Search for the cell housing the specified text and yield its (X, Y) center coordinate. 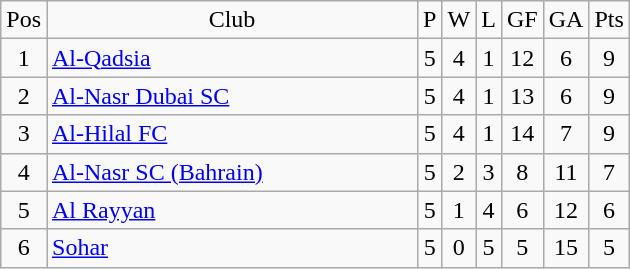
8 (522, 172)
Sohar (232, 248)
Al-Qadsia (232, 58)
Pos (24, 20)
W (459, 20)
13 (522, 96)
Al-Hilal FC (232, 134)
P (430, 20)
Al-Nasr Dubai SC (232, 96)
11 (566, 172)
0 (459, 248)
GA (566, 20)
GF (522, 20)
Al-Nasr SC (Bahrain) (232, 172)
Club (232, 20)
14 (522, 134)
15 (566, 248)
Al Rayyan (232, 210)
Pts (609, 20)
L (489, 20)
